Determine the [X, Y] coordinate at the center of the cell enclosing the given text.  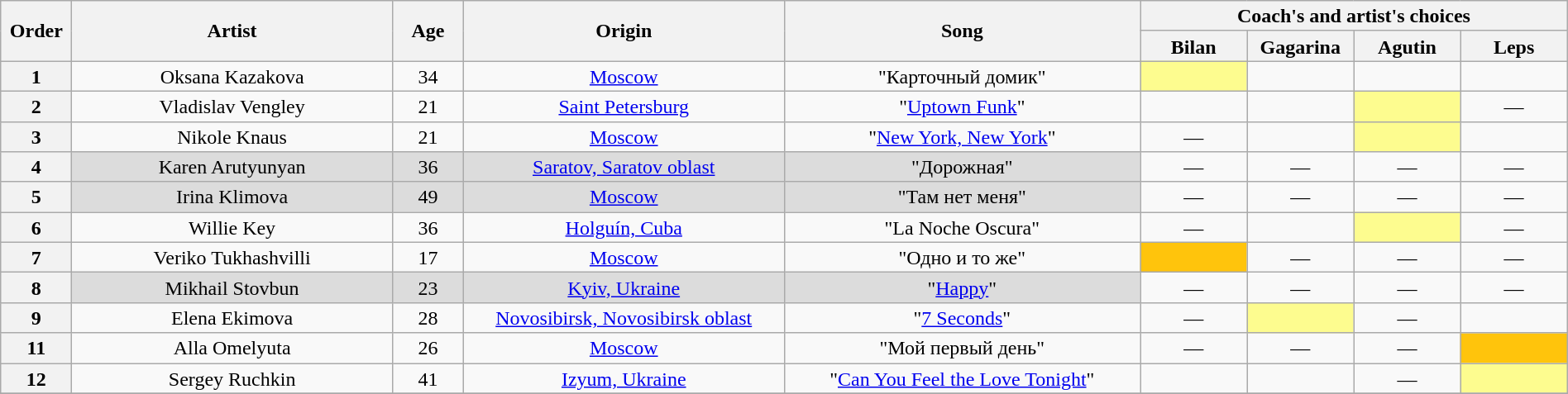
"New York, New York" [963, 137]
49 [428, 197]
Alla Omelyuta [232, 349]
"La Noche Oscura" [963, 228]
"Карточный домик" [963, 76]
11 [36, 349]
Willie Key [232, 228]
41 [428, 378]
Coach's and artist's choices [1355, 17]
Song [963, 31]
Veriko Tukhashvilli [232, 258]
Novosibirsk, Novosibirsk oblast [624, 317]
Vladislav Vengley [232, 106]
2 [36, 106]
"Happy" [963, 287]
Irina Klimova [232, 197]
5 [36, 197]
"7 Seconds" [963, 317]
Saratov, Saratov oblast [624, 167]
Elena Ekimova [232, 317]
"Мой первый день" [963, 349]
Nikole Knaus [232, 137]
Holguín, Cuba [624, 228]
"Uptown Funk" [963, 106]
"Там нет меня" [963, 197]
26 [428, 349]
"Can You Feel the Love Tonight" [963, 378]
Karen Arutyunyan [232, 167]
Origin [624, 31]
34 [428, 76]
8 [36, 287]
Saint Petersburg [624, 106]
Mikhail Stovbun [232, 287]
23 [428, 287]
Leps [1513, 46]
Age [428, 31]
12 [36, 378]
28 [428, 317]
6 [36, 228]
Izyum, Ukraine [624, 378]
Oksana Kazakova [232, 76]
9 [36, 317]
Gagarina [1300, 46]
7 [36, 258]
17 [428, 258]
Agutin [1408, 46]
3 [36, 137]
Kyiv, Ukraine [624, 287]
Order [36, 31]
"Одно и то же" [963, 258]
"Дорожная" [963, 167]
Artist [232, 31]
Bilan [1194, 46]
4 [36, 167]
Sergey Ruchkin [232, 378]
1 [36, 76]
